From the cell containing the given text, extract its center point as (x, y) coordinate. 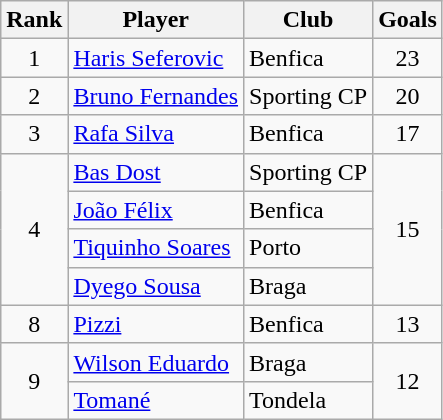
17 (408, 134)
15 (408, 229)
Bas Dost (156, 172)
Goals (408, 20)
9 (34, 381)
Porto (308, 248)
Dyego Sousa (156, 286)
12 (408, 381)
20 (408, 96)
Tiquinho Soares (156, 248)
4 (34, 229)
Bruno Fernandes (156, 96)
Tomané (156, 400)
2 (34, 96)
Tondela (308, 400)
8 (34, 324)
Player (156, 20)
Wilson Eduardo (156, 362)
Rafa Silva (156, 134)
João Félix (156, 210)
Rank (34, 20)
Pizzi (156, 324)
Haris Seferovic (156, 58)
1 (34, 58)
23 (408, 58)
13 (408, 324)
Club (308, 20)
3 (34, 134)
